Detect which cell encompasses the target text, then output its [X, Y] center coordinate. 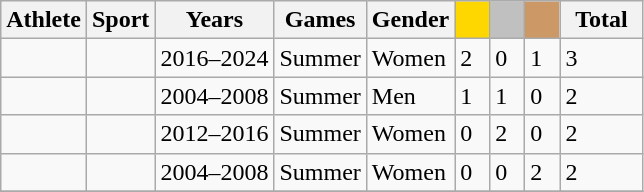
Gender [410, 20]
Sport [120, 20]
2016–2024 [214, 58]
3 [602, 58]
Years [214, 20]
Men [410, 96]
2012–2016 [214, 134]
Total [602, 20]
Games [320, 20]
Athlete [44, 20]
